Output the [x, y] coordinate of the center of the cell containing the given text.  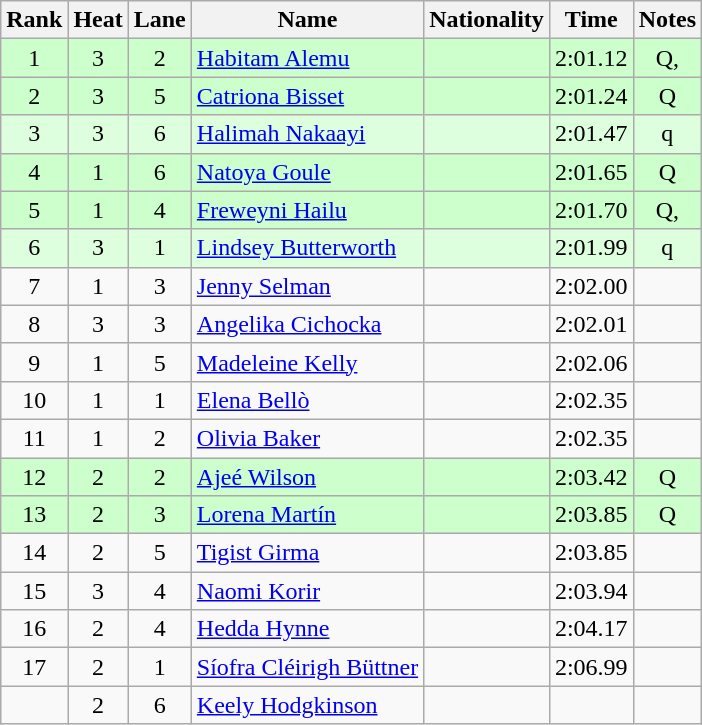
11 [34, 438]
7 [34, 286]
Tigist Girma [307, 553]
Olivia Baker [307, 438]
Naomi Korir [307, 591]
Notes [667, 20]
Time [591, 20]
2:04.17 [591, 629]
2:01.65 [591, 172]
2:01.24 [591, 96]
15 [34, 591]
16 [34, 629]
Síofra Cléirigh Büttner [307, 667]
Madeleine Kelly [307, 362]
Elena Bellò [307, 400]
Lane [160, 20]
Natoya Goule [307, 172]
2:02.06 [591, 362]
Keely Hodgkinson [307, 705]
Freweyni Hailu [307, 210]
Jenny Selman [307, 286]
8 [34, 324]
2:03.94 [591, 591]
Heat [98, 20]
Catriona Bisset [307, 96]
2:01.99 [591, 248]
12 [34, 477]
Nationality [487, 20]
2:02.01 [591, 324]
Hedda Hynne [307, 629]
2:02.00 [591, 286]
Name [307, 20]
Angelika Cichocka [307, 324]
Habitam Alemu [307, 58]
Ajeé Wilson [307, 477]
Rank [34, 20]
2:01.12 [591, 58]
2:01.70 [591, 210]
10 [34, 400]
2:01.47 [591, 134]
Halimah Nakaayi [307, 134]
13 [34, 515]
9 [34, 362]
17 [34, 667]
14 [34, 553]
Lindsey Butterworth [307, 248]
2:06.99 [591, 667]
Lorena Martín [307, 515]
2:03.42 [591, 477]
